Output the [x, y] coordinate of the center of the cell containing the given text.  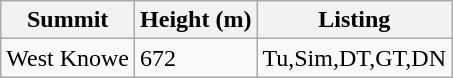
Height (m) [196, 20]
672 [196, 58]
Summit [68, 20]
West Knowe [68, 58]
Listing [354, 20]
Tu,Sim,DT,GT,DN [354, 58]
